Return the (X, Y) coordinate for the center point of the cell that contains the specified text.  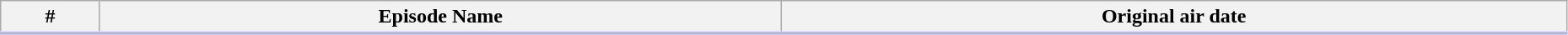
Original air date (1174, 17)
# (51, 17)
Episode Name (440, 17)
